Search for the cell housing the specified text and yield its (x, y) center coordinate. 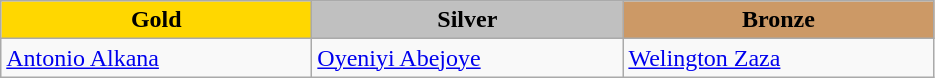
Welington Zaza (778, 58)
Silver (468, 20)
Gold (156, 20)
Oyeniyi Abejoye (468, 58)
Antonio Alkana (156, 58)
Bronze (778, 20)
